Find where the given text appears and provide that cell's center as (X, Y) coordinate. 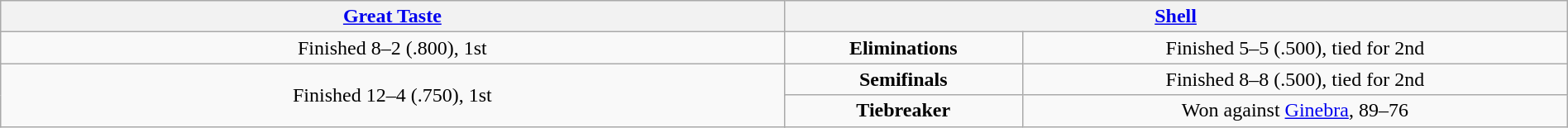
Finished 8–2 (.800), 1st (392, 48)
Won against Ginebra, 89–76 (1295, 111)
Shell (1176, 17)
Finished 5–5 (.500), tied for 2nd (1295, 48)
Finished 12–4 (.750), 1st (392, 95)
Eliminations (903, 48)
Tiebreaker (903, 111)
Great Taste (392, 17)
Finished 8–8 (.500), tied for 2nd (1295, 79)
Semifinals (903, 79)
